Detect which cell encompasses the target text, then output its (x, y) center coordinate. 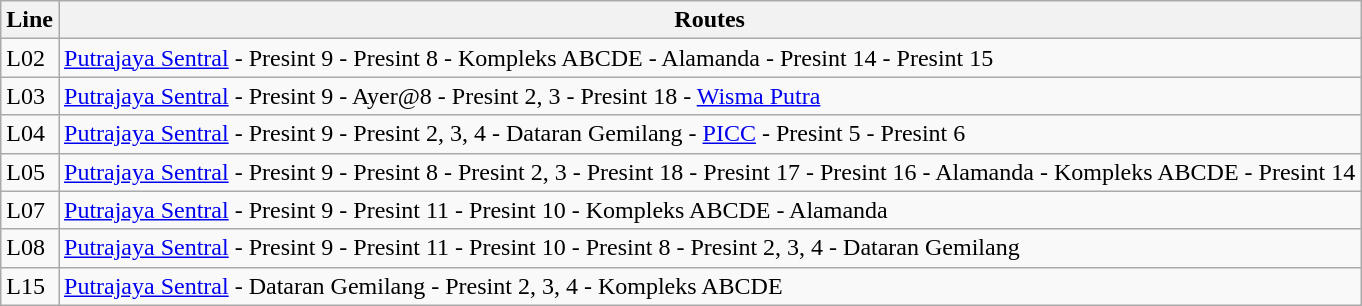
Putrajaya Sentral - Presint 9 - Presint 8 - Presint 2, 3 - Presint 18 - Presint 17 - Presint 16 - Alamanda - Kompleks ABCDE - Presint 14 (709, 172)
L03 (30, 96)
L15 (30, 286)
L02 (30, 58)
L04 (30, 134)
L07 (30, 210)
L05 (30, 172)
Routes (709, 20)
Putrajaya Sentral - Presint 9 - Presint 11 - Presint 10 - Kompleks ABCDE - Alamanda (709, 210)
Putrajaya Sentral - Presint 9 - Ayer@8 - Presint 2, 3 - Presint 18 - Wisma Putra (709, 96)
L08 (30, 248)
Putrajaya Sentral - Presint 9 - Presint 8 - Kompleks ABCDE - Alamanda - Presint 14 - Presint 15 (709, 58)
Putrajaya Sentral - Presint 9 - Presint 2, 3, 4 - Dataran Gemilang - PICC - Presint 5 - Presint 6 (709, 134)
Putrajaya Sentral - Presint 9 - Presint 11 - Presint 10 - Presint 8 - Presint 2, 3, 4 - Dataran Gemilang (709, 248)
Putrajaya Sentral - Dataran Gemilang - Presint 2, 3, 4 - Kompleks ABCDE (709, 286)
Line (30, 20)
